Return [X, Y] of the center of cell containing provided text 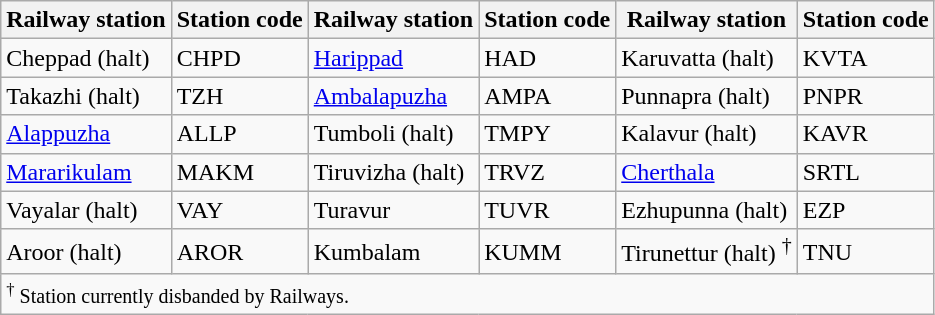
Ambalapuzha [393, 96]
Ezhupunna (halt) [707, 210]
Cheppad (halt) [86, 58]
Kumbalam [393, 252]
TRVZ [548, 172]
VAY [240, 210]
KVTA [866, 58]
Takazhi (halt) [86, 96]
Tumboli (halt) [393, 134]
Punnapra (halt) [707, 96]
KUMM [548, 252]
Aroor (halt) [86, 252]
Turavur [393, 210]
EZP [866, 210]
Mararikulam [86, 172]
KAVR [866, 134]
AMPA [548, 96]
HAD [548, 58]
Tirunettur (halt) † [707, 252]
MAKM [240, 172]
CHPD [240, 58]
† Station currently disbanded by Railways. [468, 294]
AROR [240, 252]
TMPY [548, 134]
TUVR [548, 210]
Harippad [393, 58]
Alappuzha [86, 134]
Tiruvizha (halt) [393, 172]
ALLP [240, 134]
Kalavur (halt) [707, 134]
Cherthala [707, 172]
PNPR [866, 96]
TNU [866, 252]
Karuvatta (halt) [707, 58]
TZH [240, 96]
SRTL [866, 172]
Vayalar (halt) [86, 210]
